Detect which cell encompasses the target text, then output its (x, y) center coordinate. 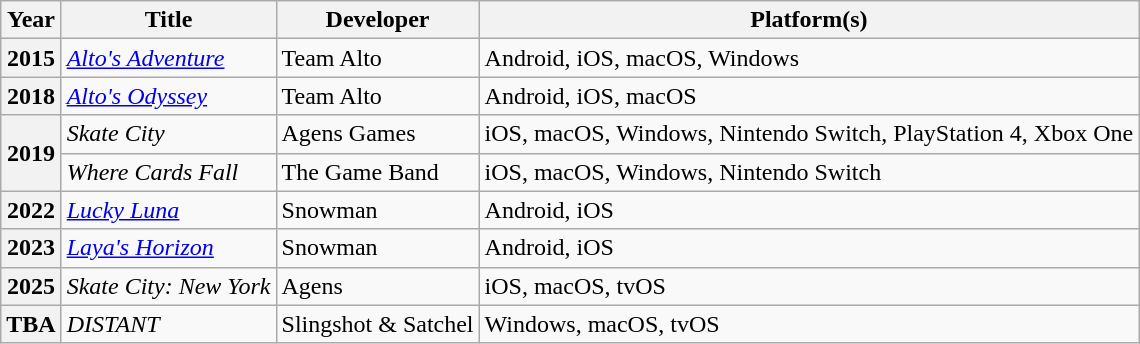
2018 (31, 96)
2025 (31, 286)
Laya's Horizon (168, 248)
TBA (31, 324)
2019 (31, 153)
Where Cards Fall (168, 172)
DISTANT (168, 324)
Title (168, 20)
Developer (378, 20)
Android, iOS, macOS (809, 96)
Alto's Odyssey (168, 96)
Skate City: New York (168, 286)
Android, iOS, macOS, Windows (809, 58)
Slingshot & Satchel (378, 324)
The Game Band (378, 172)
iOS, macOS, tvOS (809, 286)
2023 (31, 248)
Year (31, 20)
Skate City (168, 134)
2015 (31, 58)
2022 (31, 210)
Agens (378, 286)
Alto's Adventure (168, 58)
Platform(s) (809, 20)
Agens Games (378, 134)
Windows, macOS, tvOS (809, 324)
Lucky Luna (168, 210)
iOS, macOS, Windows, Nintendo Switch, PlayStation 4, Xbox One (809, 134)
iOS, macOS, Windows, Nintendo Switch (809, 172)
